Identify which cell holds the provided text, then report its [x, y] central coordinate. 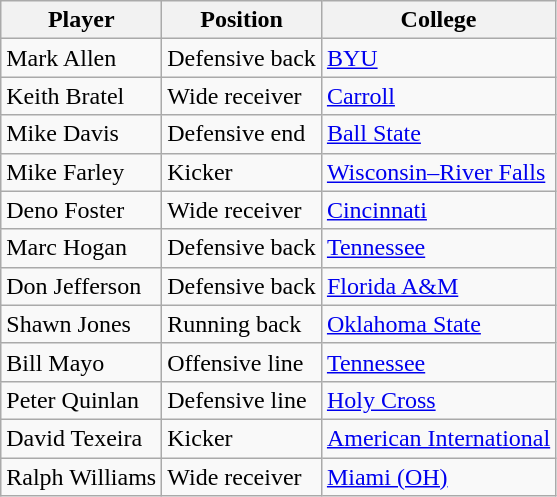
Shawn Jones [82, 324]
American International [438, 438]
Mike Farley [82, 172]
Ball State [438, 134]
Keith Bratel [82, 96]
David Texeira [82, 438]
Wisconsin–River Falls [438, 172]
BYU [438, 58]
Florida A&M [438, 286]
Deno Foster [82, 210]
Holy Cross [438, 400]
Position [242, 20]
Mike Davis [82, 134]
Ralph Williams [82, 477]
Defensive end [242, 134]
Defensive line [242, 400]
Marc Hogan [82, 248]
Player [82, 20]
Offensive line [242, 362]
Oklahoma State [438, 324]
College [438, 20]
Peter Quinlan [82, 400]
Miami (OH) [438, 477]
Mark Allen [82, 58]
Bill Mayo [82, 362]
Carroll [438, 96]
Don Jefferson [82, 286]
Running back [242, 324]
Cincinnati [438, 210]
